Determine the (x, y) coordinate at the center of the cell enclosing the given text.  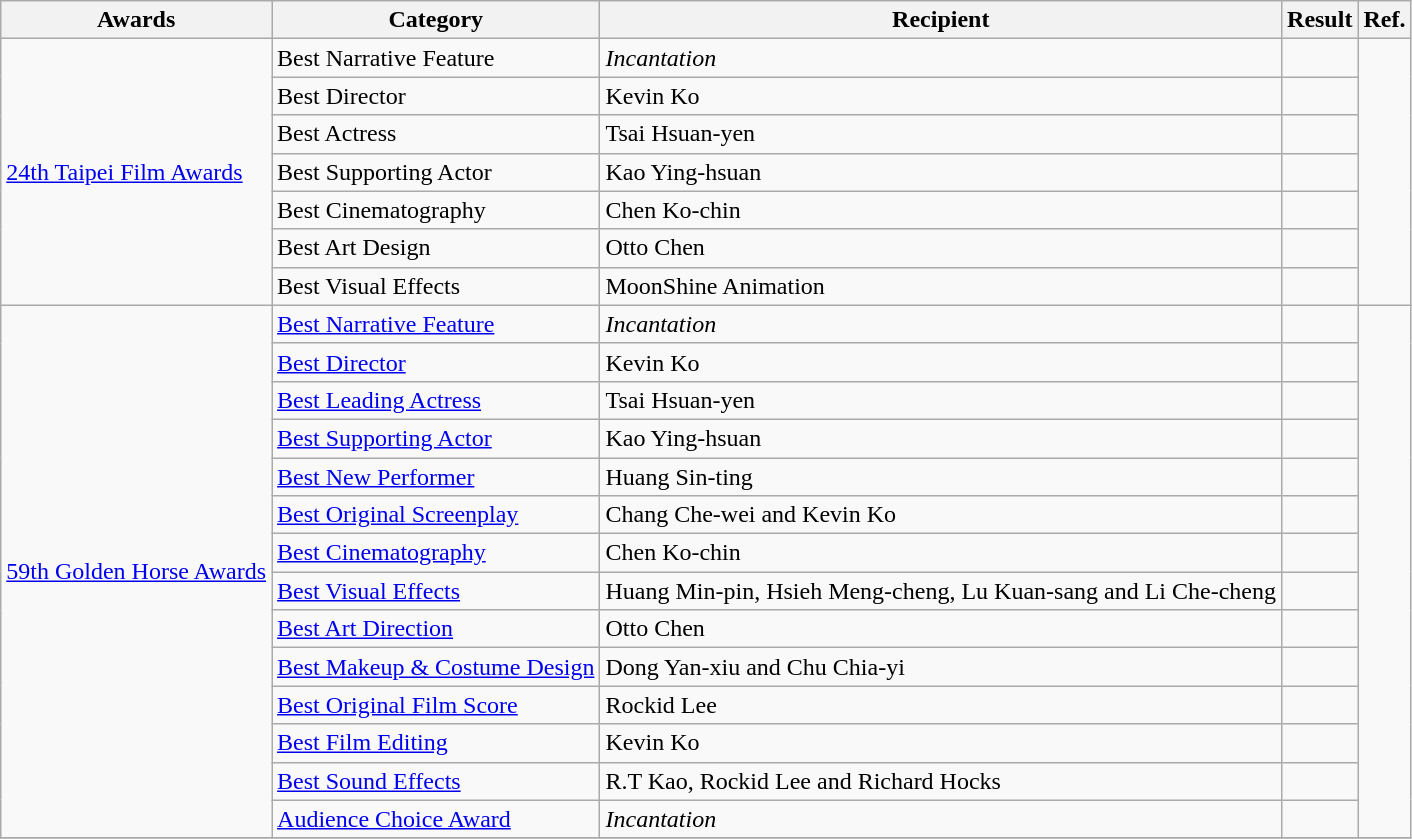
R.T Kao, Rockid Lee and Richard Hocks (941, 781)
Best Art Direction (436, 629)
Awards (136, 20)
Recipient (941, 20)
24th Taipei Film Awards (136, 172)
Chang Che-wei and Kevin Ko (941, 515)
Huang Min-pin, Hsieh Meng-cheng, Lu Kuan-sang and Li Che-cheng (941, 591)
Best Makeup & Costume Design (436, 667)
Result (1320, 20)
Huang Sin-ting (941, 477)
Best Leading Actress (436, 400)
Best New Performer (436, 477)
Best Original Film Score (436, 705)
Ref. (1384, 20)
Best Art Design (436, 248)
Best Sound Effects (436, 781)
Audience Choice Award (436, 819)
Category (436, 20)
MoonShine Animation (941, 286)
Dong Yan-xiu and Chu Chia-yi (941, 667)
Best Actress (436, 134)
59th Golden Horse Awards (136, 572)
Rockid Lee (941, 705)
Best Film Editing (436, 743)
Best Original Screenplay (436, 515)
